From the cell containing the given text, extract its center point as (X, Y) coordinate. 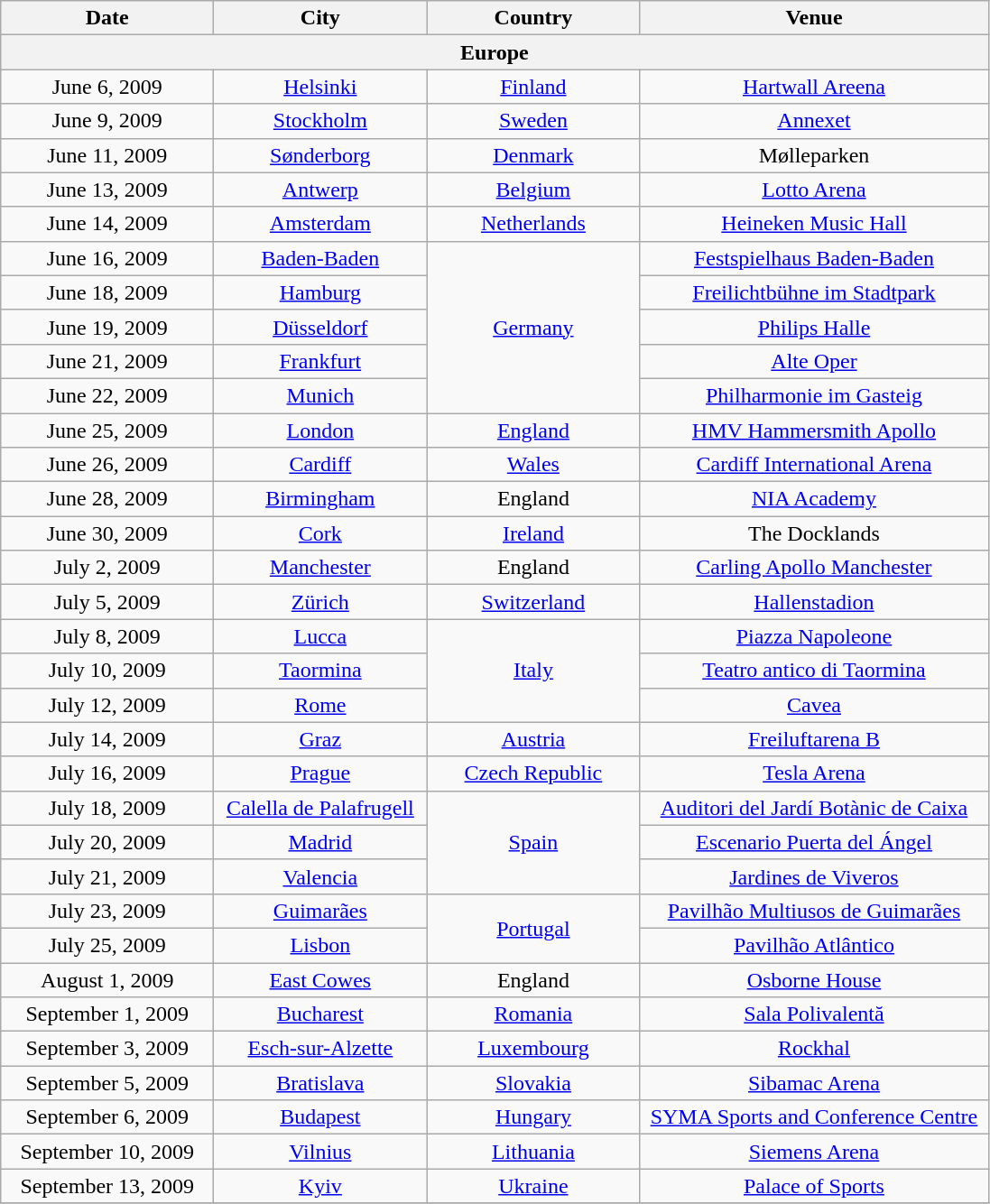
Cavea (814, 705)
June 19, 2009 (107, 327)
Budapest (320, 1117)
Ukraine (533, 1186)
July 23, 2009 (107, 911)
Valencia (320, 876)
London (320, 431)
Prague (320, 773)
Romania (533, 1014)
The Docklands (814, 533)
Germany (533, 327)
Lucca (320, 636)
June 26, 2009 (107, 465)
Teatro antico di Taormina (814, 671)
September 1, 2009 (107, 1014)
Denmark (533, 155)
July 25, 2009 (107, 945)
Baden-Baden (320, 258)
July 12, 2009 (107, 705)
Auditori del Jardí Botànic de Caixa (814, 808)
Graz (320, 739)
Sibamac Arena (814, 1083)
Munich (320, 395)
HMV Hammersmith Apollo (814, 431)
NIA Academy (814, 499)
June 9, 2009 (107, 121)
Hamburg (320, 292)
Bucharest (320, 1014)
Philips Halle (814, 327)
Hungary (533, 1117)
Cork (320, 533)
July 21, 2009 (107, 876)
June 28, 2009 (107, 499)
Rome (320, 705)
Palace of Sports (814, 1186)
June 25, 2009 (107, 431)
Country (533, 18)
Vilnius (320, 1152)
Zürich (320, 602)
June 30, 2009 (107, 533)
Belgium (533, 190)
July 5, 2009 (107, 602)
Finland (533, 87)
Esch-sur-Alzette (320, 1049)
Kyiv (320, 1186)
Birmingham (320, 499)
Cardiff (320, 465)
Date (107, 18)
Pavilhão Multiusos de Guimarães (814, 911)
June 6, 2009 (107, 87)
Amsterdam (320, 224)
Cardiff International Arena (814, 465)
Tesla Arena (814, 773)
Spain (533, 842)
Slovakia (533, 1083)
Hartwall Areena (814, 87)
Europe (495, 52)
Frankfurt (320, 361)
July 18, 2009 (107, 808)
City (320, 18)
September 10, 2009 (107, 1152)
Czech Republic (533, 773)
East Cowes (320, 979)
Manchester (320, 568)
Lithuania (533, 1152)
September 3, 2009 (107, 1049)
June 13, 2009 (107, 190)
June 14, 2009 (107, 224)
Siemens Arena (814, 1152)
June 21, 2009 (107, 361)
Lotto Arena (814, 190)
July 16, 2009 (107, 773)
Luxembourg (533, 1049)
August 1, 2009 (107, 979)
Antwerp (320, 190)
Freiluftarena B (814, 739)
June 18, 2009 (107, 292)
Guimarães (320, 911)
Freilichtbühne im Stadtpark (814, 292)
Alte Oper (814, 361)
June 22, 2009 (107, 395)
Festspielhaus Baden-Baden (814, 258)
June 11, 2009 (107, 155)
Helsinki (320, 87)
July 20, 2009 (107, 842)
Bratislava (320, 1083)
Sønderborg (320, 155)
Osborne House (814, 979)
June 16, 2009 (107, 258)
July 14, 2009 (107, 739)
Hallenstadion (814, 602)
Sala Polivalentă (814, 1014)
Ireland (533, 533)
Carling Apollo Manchester (814, 568)
Calella de Palafrugell (320, 808)
Annexet (814, 121)
Netherlands (533, 224)
Piazza Napoleone (814, 636)
Italy (533, 671)
Venue (814, 18)
Düsseldorf (320, 327)
Portugal (533, 928)
Sweden (533, 121)
Lisbon (320, 945)
Heineken Music Hall (814, 224)
July 2, 2009 (107, 568)
Taormina (320, 671)
Pavilhão Atlântico (814, 945)
Austria (533, 739)
July 10, 2009 (107, 671)
Wales (533, 465)
Escenario Puerta del Ángel (814, 842)
Mølleparken (814, 155)
September 5, 2009 (107, 1083)
July 8, 2009 (107, 636)
Madrid (320, 842)
SYMA Sports and Conference Centre (814, 1117)
Stockholm (320, 121)
Rockhal (814, 1049)
September 6, 2009 (107, 1117)
Jardines de Viveros (814, 876)
September 13, 2009 (107, 1186)
Philharmonie im Gasteig (814, 395)
Switzerland (533, 602)
